Pinpoint the cell where the given text exists, returning its (x, y) midpoint coordinate. 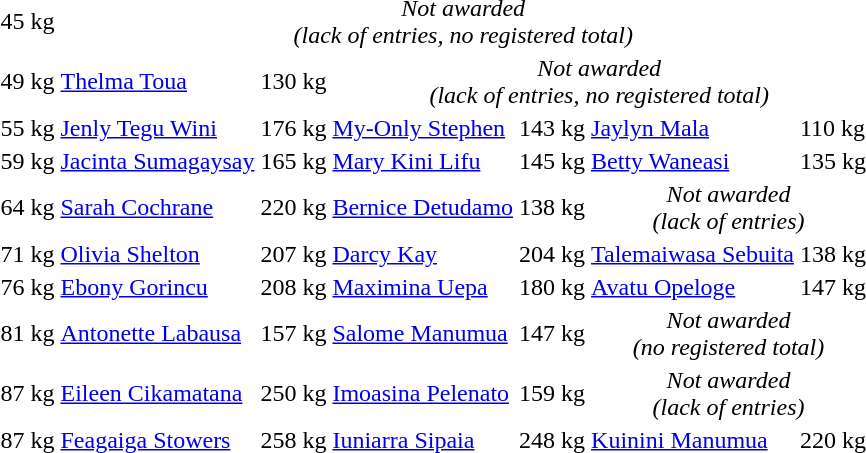
159 kg (552, 394)
Betty Waneasi (693, 161)
Ebony Gorincu (158, 287)
Bernice Detudamo (423, 208)
208 kg (294, 287)
176 kg (294, 128)
Jaylyn Mala (693, 128)
Salome Manumua (423, 334)
Imoasina Pelenato (423, 394)
Jacinta Sumagaysay (158, 161)
Darcy Kay (423, 254)
220 kg (294, 208)
Jenly Tegu Wini (158, 128)
Olivia Shelton (158, 254)
145 kg (552, 161)
Sarah Cochrane (158, 208)
165 kg (294, 161)
Eileen Cikamatana (158, 394)
Avatu Opeloge (693, 287)
Thelma Toua (158, 82)
Maximina Uepa (423, 287)
Talemaiwasa Sebuita (693, 254)
Mary Kini Lifu (423, 161)
143 kg (552, 128)
My-Only Stephen (423, 128)
207 kg (294, 254)
147 kg (552, 334)
Antonette Labausa (158, 334)
180 kg (552, 287)
130 kg (294, 82)
138 kg (552, 208)
157 kg (294, 334)
250 kg (294, 394)
204 kg (552, 254)
